Output the [x, y] coordinate of the center of the cell containing the given text.  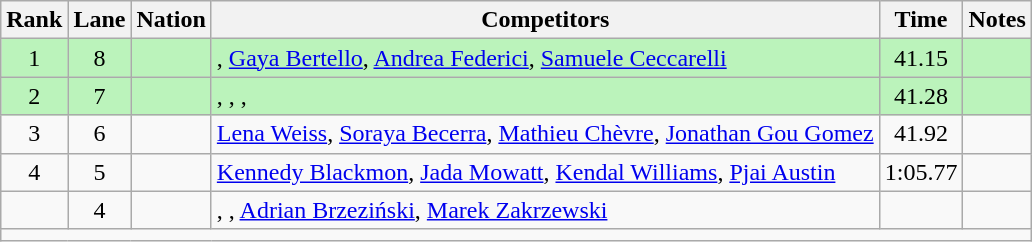
3 [34, 134]
Notes [997, 20]
Lena Weiss, Soraya Becerra, Mathieu Chèvre, Jonathan Gou Gomez [545, 134]
6 [100, 134]
41.15 [921, 58]
Lane [100, 20]
, , , [545, 96]
Kennedy Blackmon, Jada Mowatt, Kendal Williams, Pjai Austin [545, 172]
1 [34, 58]
, , Adrian Brzeziński, Marek Zakrzewski [545, 210]
Rank [34, 20]
Competitors [545, 20]
8 [100, 58]
2 [34, 96]
5 [100, 172]
1:05.77 [921, 172]
Nation [171, 20]
Time [921, 20]
, Gaya Bertello, Andrea Federici, Samuele Ceccarelli [545, 58]
41.28 [921, 96]
7 [100, 96]
41.92 [921, 134]
